Search for the cell housing the specified text and yield its [X, Y] center coordinate. 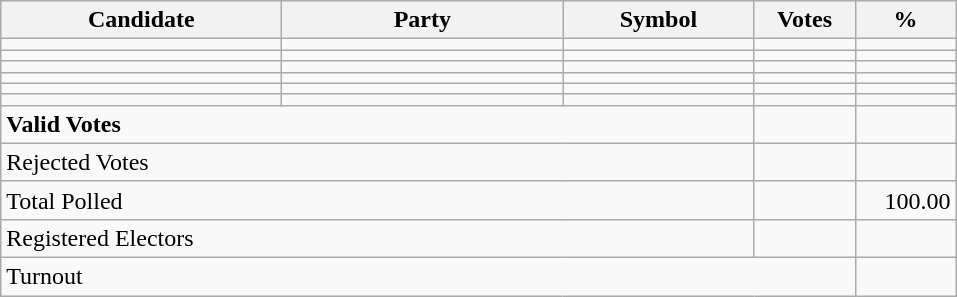
Party [422, 20]
Symbol [658, 20]
Turnout [428, 276]
Rejected Votes [378, 162]
Candidate [142, 20]
% [906, 20]
Total Polled [378, 200]
Registered Electors [378, 238]
Votes [804, 20]
Valid Votes [378, 124]
100.00 [906, 200]
